Capture the cell that displays the provided text and extract its (x, y) central coordinate. 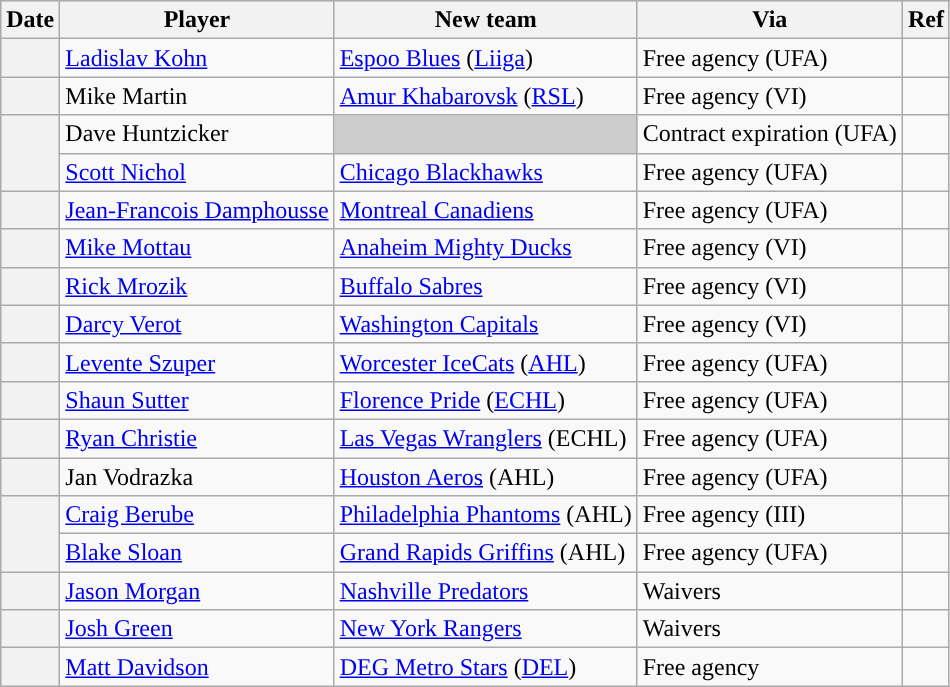
Grand Rapids Griffins (AHL) (486, 553)
Blake Sloan (197, 553)
Florence Pride (ECHL) (486, 400)
Jan Vodrazka (197, 477)
New team (486, 20)
Jason Morgan (197, 591)
Nashville Predators (486, 591)
Dave Huntzicker (197, 134)
Washington Capitals (486, 324)
Amur Khabarovsk (RSL) (486, 96)
Via (770, 20)
Ref (926, 20)
Las Vegas Wranglers (ECHL) (486, 438)
Player (197, 20)
Espoo Blues (Liiga) (486, 58)
New York Rangers (486, 629)
Mike Mottau (197, 248)
Scott Nichol (197, 172)
Darcy Verot (197, 324)
Montreal Canadiens (486, 210)
Josh Green (197, 629)
Contract expiration (UFA) (770, 134)
Ryan Christie (197, 438)
Date (30, 20)
Shaun Sutter (197, 400)
Matt Davidson (197, 667)
Anaheim Mighty Ducks (486, 248)
DEG Metro Stars (DEL) (486, 667)
Worcester IceCats (AHL) (486, 362)
Chicago Blackhawks (486, 172)
Rick Mrozik (197, 286)
Free agency (770, 667)
Free agency (III) (770, 515)
Buffalo Sabres (486, 286)
Jean-Francois Damphousse (197, 210)
Mike Martin (197, 96)
Craig Berube (197, 515)
Philadelphia Phantoms (AHL) (486, 515)
Levente Szuper (197, 362)
Ladislav Kohn (197, 58)
Houston Aeros (AHL) (486, 477)
